Locate the cell with the specified text and output its (X, Y) center coordinate. 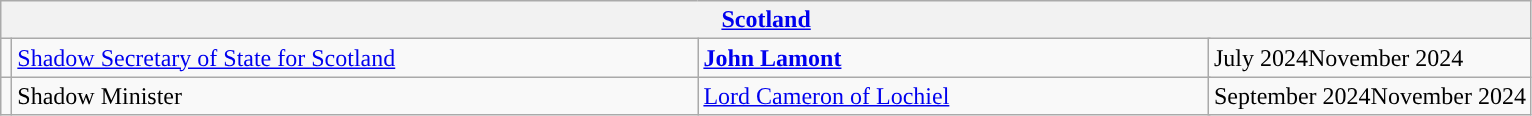
Scotland (766, 20)
Shadow Secretary of State for Scotland (355, 58)
Shadow Minister (355, 96)
September 2024November 2024 (1370, 96)
July 2024November 2024 (1370, 58)
John Lamont (954, 58)
Lord Cameron of Lochiel (954, 96)
